Provide the [X, Y] coordinate of the cell's center where the given text is located.  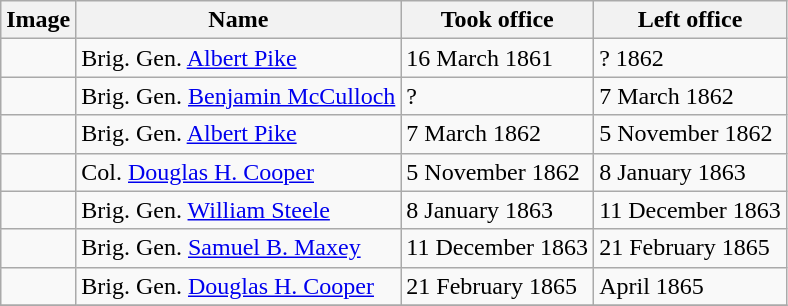
Brig. Gen. Benjamin McCulloch [238, 96]
16 March 1861 [498, 58]
? [498, 96]
Took office [498, 20]
April 1865 [690, 286]
Name [238, 20]
Image [38, 20]
? 1862 [690, 58]
Col. Douglas H. Cooper [238, 172]
Brig. Gen. Douglas H. Cooper [238, 286]
Brig. Gen. William Steele [238, 210]
Left office [690, 20]
Brig. Gen. Samuel B. Maxey [238, 248]
